Return the (x, y) coordinate for the center point of the cell that contains the specified text.  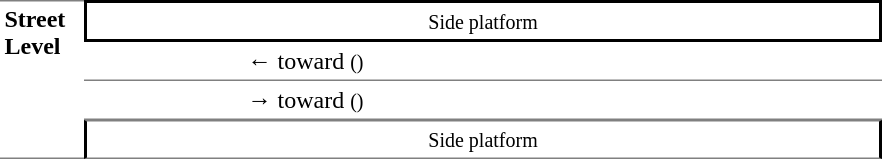
→ toward () (562, 100)
Street Level (42, 80)
← toward () (562, 62)
